Return [X, Y] of the center of cell containing provided text 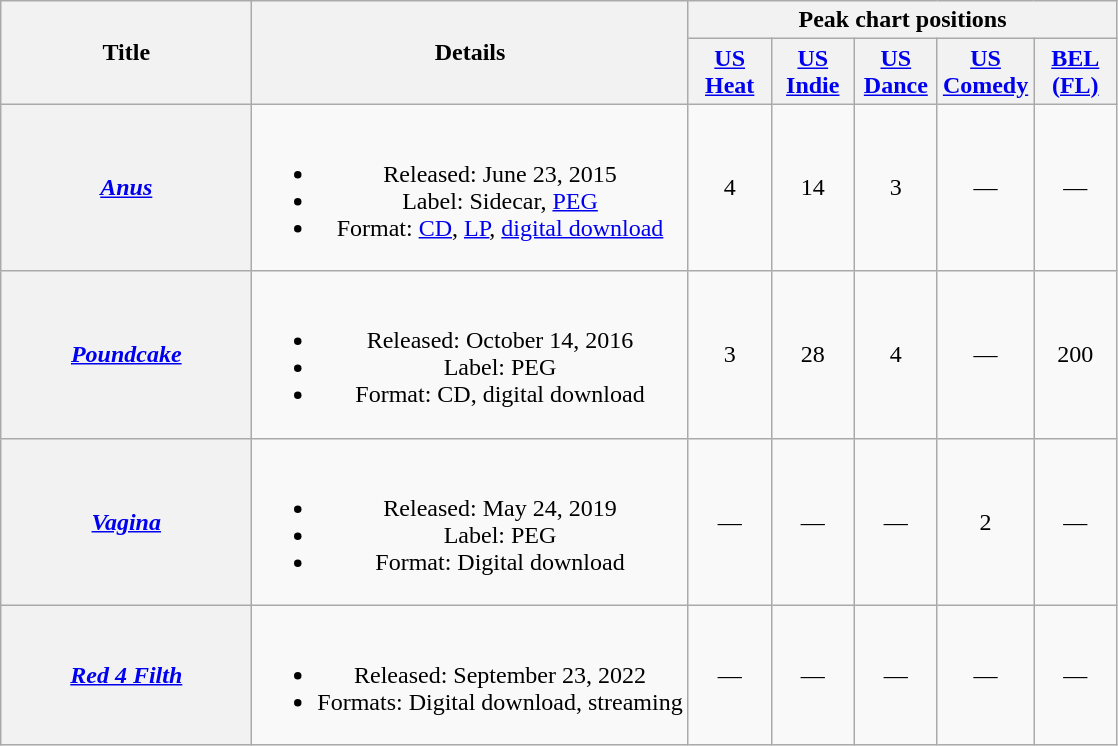
Released: September 23, 2022Formats: Digital download, streaming [470, 675]
Anus [126, 188]
Title [126, 52]
USComedy [985, 72]
28 [812, 354]
Peak chart positions [902, 20]
200 [1076, 354]
2 [985, 522]
Released: May 24, 2019Label: PEGFormat: Digital download [470, 522]
14 [812, 188]
Released: October 14, 2016Label: PEGFormat: CD, digital download [470, 354]
Details [470, 52]
USIndie [812, 72]
Vagina [126, 522]
USHeat [730, 72]
USDance [896, 72]
Red 4 Filth [126, 675]
Poundcake [126, 354]
BEL(FL) [1076, 72]
Released: June 23, 2015Label: Sidecar, PEGFormat: CD, LP, digital download [470, 188]
